Pinpoint the cell where the given text exists, returning its (X, Y) midpoint coordinate. 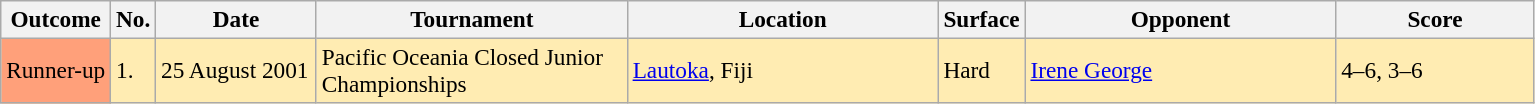
Date (236, 19)
Pacific Oceania Closed Junior Championships (472, 70)
Tournament (472, 19)
Score (1435, 19)
No. (134, 19)
Hard (982, 70)
Lautoka, Fiji (782, 70)
1. (134, 70)
Outcome (56, 19)
25 August 2001 (236, 70)
Irene George (1180, 70)
Surface (982, 19)
Location (782, 19)
Runner-up (56, 70)
4–6, 3–6 (1435, 70)
Opponent (1180, 19)
